Search for the cell housing the specified text and yield its (x, y) center coordinate. 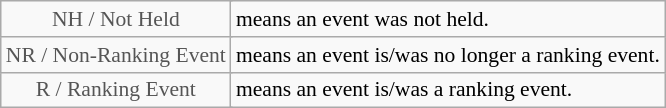
R / Ranking Event (116, 90)
means an event is/was no longer a ranking event. (448, 55)
means an event was not held. (448, 19)
NR / Non-Ranking Event (116, 55)
NH / Not Held (116, 19)
means an event is/was a ranking event. (448, 90)
